Extract the [x, y] coordinate from the center of the cell holding the provided text.  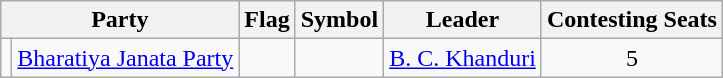
Contesting Seats [632, 20]
Symbol [339, 20]
B. C. Khanduri [463, 58]
5 [632, 58]
Party [120, 20]
Bharatiya Janata Party [126, 58]
Flag [267, 20]
Leader [463, 20]
